Find where the given text appears and provide that cell's center as (X, Y) coordinate. 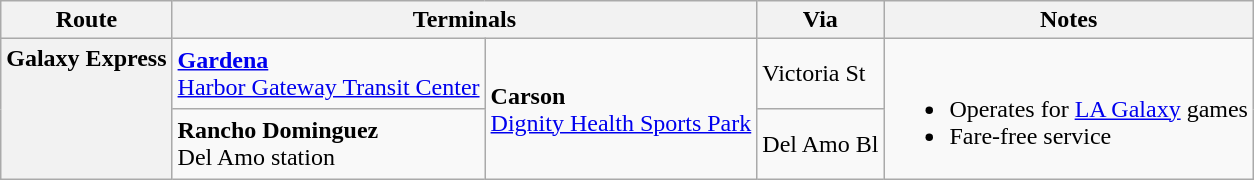
Del Amo Bl (820, 144)
Galaxy Express (86, 109)
Via (820, 20)
Rancho DominguezDel Amo station (328, 144)
Route (86, 20)
Terminals (464, 20)
Operates for LA Galaxy gamesFare-free service (1069, 109)
Victoria St (820, 74)
GardenaHarbor Gateway Transit Center (328, 74)
Notes (1069, 20)
CarsonDignity Health Sports Park (621, 109)
